Detect which cell encompasses the target text, then output its [X, Y] center coordinate. 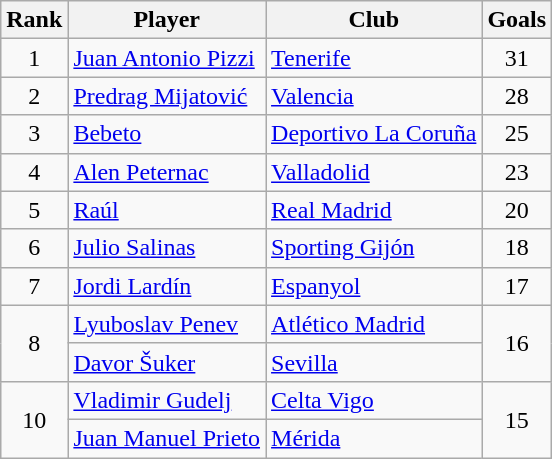
15 [517, 419]
5 [34, 210]
Goals [517, 20]
Predrag Mijatović [167, 96]
16 [517, 343]
17 [517, 286]
18 [517, 248]
10 [34, 419]
Mérida [374, 438]
31 [517, 58]
4 [34, 172]
Julio Salinas [167, 248]
1 [34, 58]
3 [34, 134]
2 [34, 96]
23 [517, 172]
Sevilla [374, 362]
Rank [34, 20]
Davor Šuker [167, 362]
Club [374, 20]
Real Madrid [374, 210]
Juan Antonio Pizzi [167, 58]
Celta Vigo [374, 400]
Espanyol [374, 286]
Vladimir Gudelj [167, 400]
Alen Peternac [167, 172]
25 [517, 134]
Jordi Lardín [167, 286]
Raúl [167, 210]
Atlético Madrid [374, 324]
Valladolid [374, 172]
20 [517, 210]
Tenerife [374, 58]
8 [34, 343]
Bebeto [167, 134]
Player [167, 20]
6 [34, 248]
Juan Manuel Prieto [167, 438]
Sporting Gijón [374, 248]
Deportivo La Coruña [374, 134]
Lyuboslav Penev [167, 324]
7 [34, 286]
28 [517, 96]
Valencia [374, 96]
